Output the [x, y] coordinate of the center of the cell containing the given text.  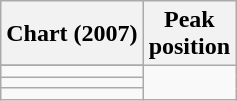
Peakposition [189, 34]
Chart (2007) [72, 34]
